Return the (X, Y) coordinate for the center point of the cell that contains the specified text.  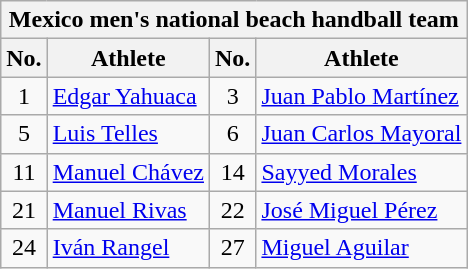
Juan Pablo Martínez (362, 96)
24 (24, 248)
Manuel Rivas (128, 210)
27 (233, 248)
Miguel Aguilar (362, 248)
Luis Telles (128, 134)
6 (233, 134)
Manuel Chávez (128, 172)
Edgar Yahuaca (128, 96)
22 (233, 210)
1 (24, 96)
5 (24, 134)
14 (233, 172)
José Miguel Pérez (362, 210)
21 (24, 210)
Mexico men's national beach handball team (234, 20)
Juan Carlos Mayoral (362, 134)
Iván Rangel (128, 248)
11 (24, 172)
3 (233, 96)
Sayyed Morales (362, 172)
